Capture the cell that displays the provided text and extract its [X, Y] central coordinate. 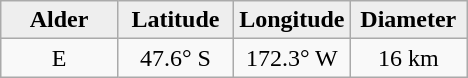
E [59, 58]
16 km [408, 58]
Alder [59, 20]
47.6° S [175, 58]
172.3° W [292, 58]
Longitude [292, 20]
Diameter [408, 20]
Latitude [175, 20]
